Search for the cell housing the specified text and yield its (X, Y) center coordinate. 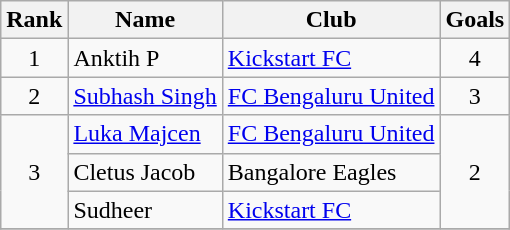
Anktih P (145, 58)
Subhash Singh (145, 96)
1 (34, 58)
Rank (34, 20)
Luka Majcen (145, 134)
Club (331, 20)
4 (475, 58)
Name (145, 20)
Goals (475, 20)
Cletus Jacob (145, 172)
Sudheer (145, 210)
Bangalore Eagles (331, 172)
